Detect which cell encompasses the target text, then output its [x, y] center coordinate. 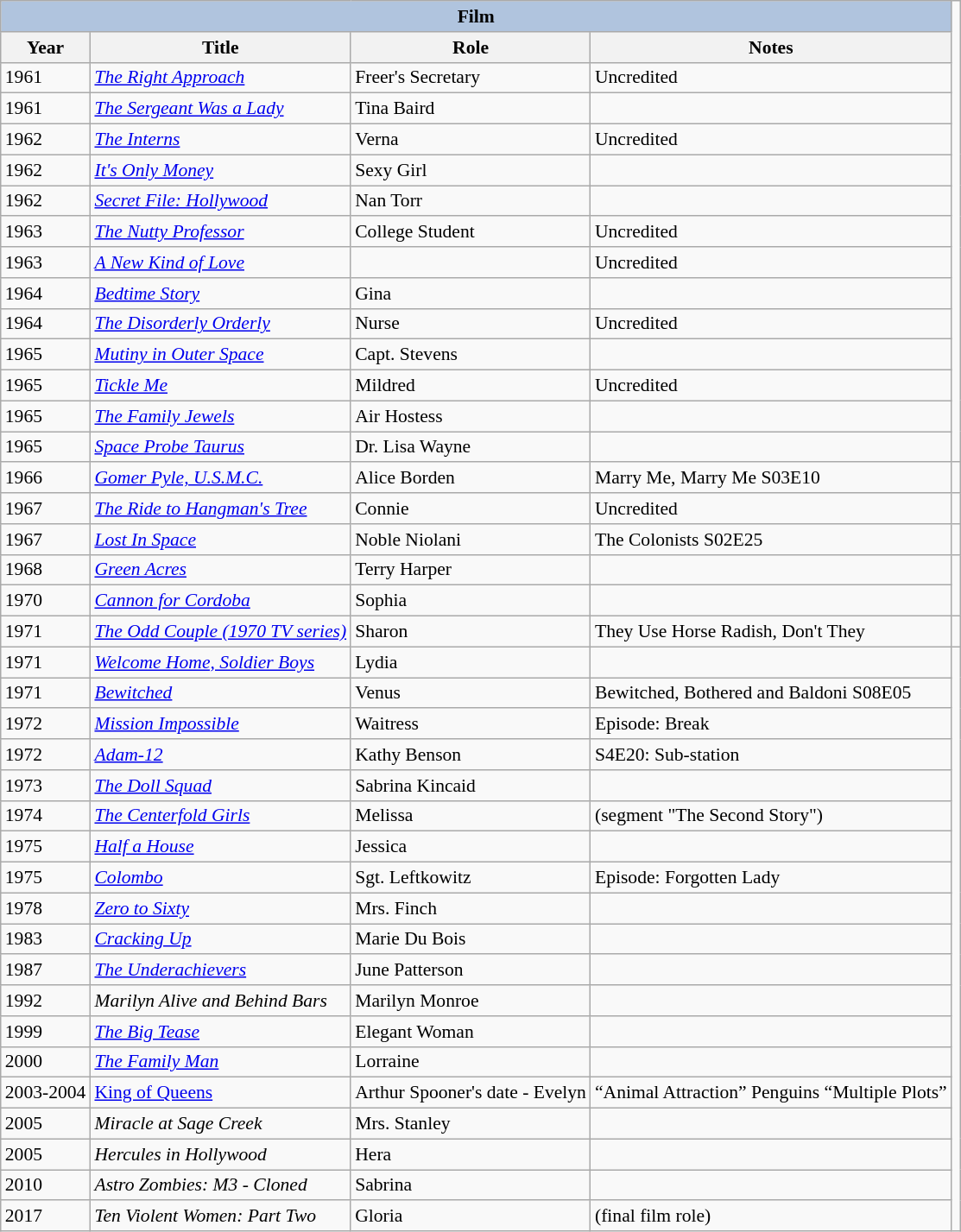
1999 [46, 1032]
Bewitched [220, 693]
Mrs. Finch [471, 908]
Half a House [220, 847]
Mildred [471, 386]
1974 [46, 816]
Air Hostess [471, 416]
Astro Zombies: M3 - Cloned [220, 1185]
Year [46, 47]
Noble Niolani [471, 540]
Sgt. Leftkowitz [471, 878]
Mutiny in Outer Space [220, 355]
1983 [46, 939]
1968 [46, 570]
Role [471, 47]
Arthur Spooner's date - Evelyn [471, 1093]
2010 [46, 1185]
Marry Me, Marry Me S03E10 [771, 478]
Cannon for Cordoba [220, 601]
Venus [471, 693]
It's Only Money [220, 170]
1992 [46, 1001]
Kathy Benson [471, 755]
Notes [771, 47]
Waitress [471, 724]
Sabrina [471, 1185]
Tina Baird [471, 109]
Terry Harper [471, 570]
The Family Jewels [220, 416]
S4E20: Sub-station [771, 755]
Alice Borden [471, 478]
King of Queens [220, 1093]
Sophia [471, 601]
(segment "The Second Story") [771, 816]
Connie [471, 509]
Miracle at Sage Creek [220, 1124]
Verna [471, 140]
Hercules in Hollywood [220, 1154]
Episode: Break [771, 724]
The Doll Squad [220, 786]
The Family Man [220, 1062]
Sharon [471, 632]
Sabrina Kincaid [471, 786]
Lost In Space [220, 540]
Marie Du Bois [471, 939]
Marilyn Alive and Behind Bars [220, 1001]
Dr. Lisa Wayne [471, 447]
The Colonists S02E25 [771, 540]
Adam-12 [220, 755]
“Animal Attraction” Penguins “Multiple Plots” [771, 1093]
Elegant Woman [471, 1032]
Hera [471, 1154]
Green Acres [220, 570]
College Student [471, 232]
Film [477, 16]
2003-2004 [46, 1093]
Capt. Stevens [471, 355]
Welcome Home, Soldier Boys [220, 662]
Secret File: Hollywood [220, 201]
Melissa [471, 816]
(final film role) [771, 1216]
Nurse [471, 324]
1970 [46, 601]
Lydia [471, 662]
Bewitched, Bothered and Baldoni S08E05 [771, 693]
1978 [46, 908]
2000 [46, 1062]
Colombo [220, 878]
They Use Horse Radish, Don't They [771, 632]
The Underachievers [220, 970]
The Disorderly Orderly [220, 324]
1966 [46, 478]
Mrs. Stanley [471, 1124]
1973 [46, 786]
Jessica [471, 847]
Gomer Pyle, U.S.M.C. [220, 478]
Tickle Me [220, 386]
Freer's Secretary [471, 78]
The Ride to Hangman's Tree [220, 509]
Space Probe Taurus [220, 447]
The Big Tease [220, 1032]
The Sergeant Was a Lady [220, 109]
Title [220, 47]
Gloria [471, 1216]
Mission Impossible [220, 724]
Zero to Sixty [220, 908]
Cracking Up [220, 939]
Ten Violent Women: Part Two [220, 1216]
2017 [46, 1216]
Gina [471, 294]
Lorraine [471, 1062]
A New Kind of Love [220, 262]
The Right Approach [220, 78]
The Nutty Professor [220, 232]
Episode: Forgotten Lady [771, 878]
June Patterson [471, 970]
Nan Torr [471, 201]
The Odd Couple (1970 TV series) [220, 632]
Bedtime Story [220, 294]
The Centerfold Girls [220, 816]
Marilyn Monroe [471, 1001]
Sexy Girl [471, 170]
The Interns [220, 140]
1987 [46, 970]
